Detect which cell encompasses the target text, then output its [X, Y] center coordinate. 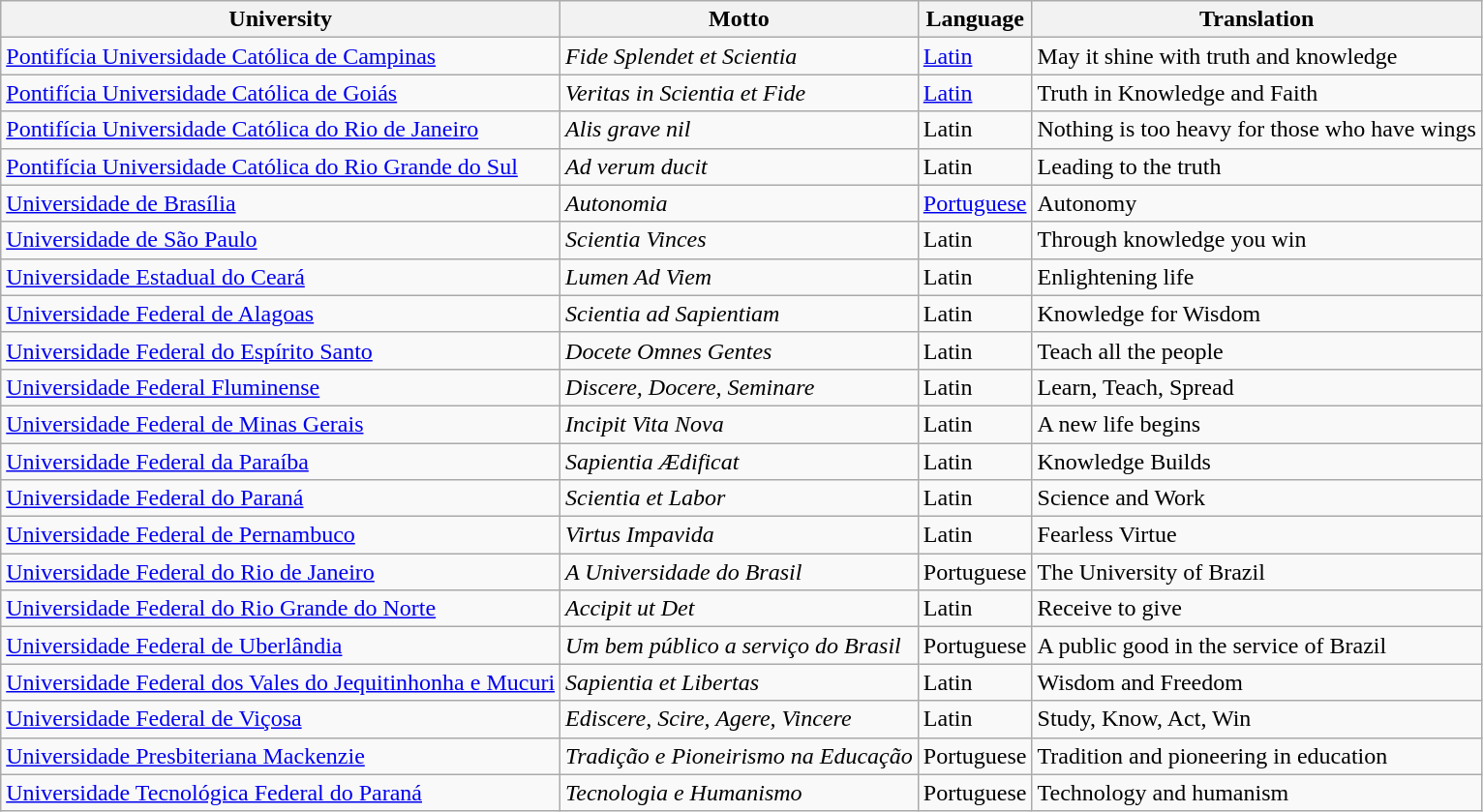
Universidade Federal dos Vales do Jequitinhonha e Mucuri [281, 682]
Enlightening life [1256, 277]
Language [975, 19]
Science and Work [1256, 498]
Teach all the people [1256, 350]
Universidade de Brasília [281, 203]
Autonomia [740, 203]
The University of Brazil [1256, 572]
Universidade Federal de Viçosa [281, 719]
Universidade Federal Fluminense [281, 387]
Universidade Federal de Minas Gerais [281, 424]
Universidade Federal do Rio de Janeiro [281, 572]
Alis grave nil [740, 130]
Ad verum ducit [740, 166]
A new life begins [1256, 424]
Universidade Federal da Paraíba [281, 462]
Pontifícia Universidade Católica de Campinas [281, 56]
Um bem público a serviço do Brasil [740, 646]
Leading to the truth [1256, 166]
Universidade de São Paulo [281, 240]
Tecnologia e Humanismo [740, 793]
Wisdom and Freedom [1256, 682]
Autonomy [1256, 203]
Technology and humanism [1256, 793]
Fide Splendet et Scientia [740, 56]
Ediscere, Scire, Agere, Vincere [740, 719]
Universidade Federal de Pernambuco [281, 535]
Veritas in Scientia et Fide [740, 93]
University [281, 19]
Translation [1256, 19]
Universidade Presbiteriana Mackenzie [281, 756]
Study, Know, Act, Win [1256, 719]
Incipit Vita Nova [740, 424]
Pontifícia Universidade Católica de Goiás [281, 93]
Knowledge for Wisdom [1256, 314]
Lumen Ad Viem [740, 277]
Scientia Vinces [740, 240]
Docete Omnes Gentes [740, 350]
Pontifícia Universidade Católica do Rio de Janeiro [281, 130]
Universidade Federal do Paraná [281, 498]
Universidade Federal de Uberlândia [281, 646]
A Universidade do Brasil [740, 572]
Sapientia et Libertas [740, 682]
Scientia ad Sapientiam [740, 314]
Universidade Federal do Rio Grande do Norte [281, 609]
Motto [740, 19]
Pontifícia Universidade Católica do Rio Grande do Sul [281, 166]
Through knowledge you win [1256, 240]
Universidade Federal de Alagoas [281, 314]
Fearless Virtue [1256, 535]
Tradition and pioneering in education [1256, 756]
Universidade Federal do Espírito Santo [281, 350]
Virtus Impavida [740, 535]
Receive to give [1256, 609]
Sapientia Ædificat [740, 462]
Scientia et Labor [740, 498]
Nothing is too heavy for those who have wings [1256, 130]
Knowledge Builds [1256, 462]
Tradição e Pioneirismo na Educação [740, 756]
Universidade Estadual do Ceará [281, 277]
Truth in Knowledge and Faith [1256, 93]
Learn, Teach, Spread [1256, 387]
A public good in the service of Brazil [1256, 646]
Discere, Docere, Seminare [740, 387]
Universidade Tecnológica Federal do Paraná [281, 793]
May it shine with truth and knowledge [1256, 56]
Accipit ut Det [740, 609]
